Detect which cell encompasses the target text, then output its (X, Y) center coordinate. 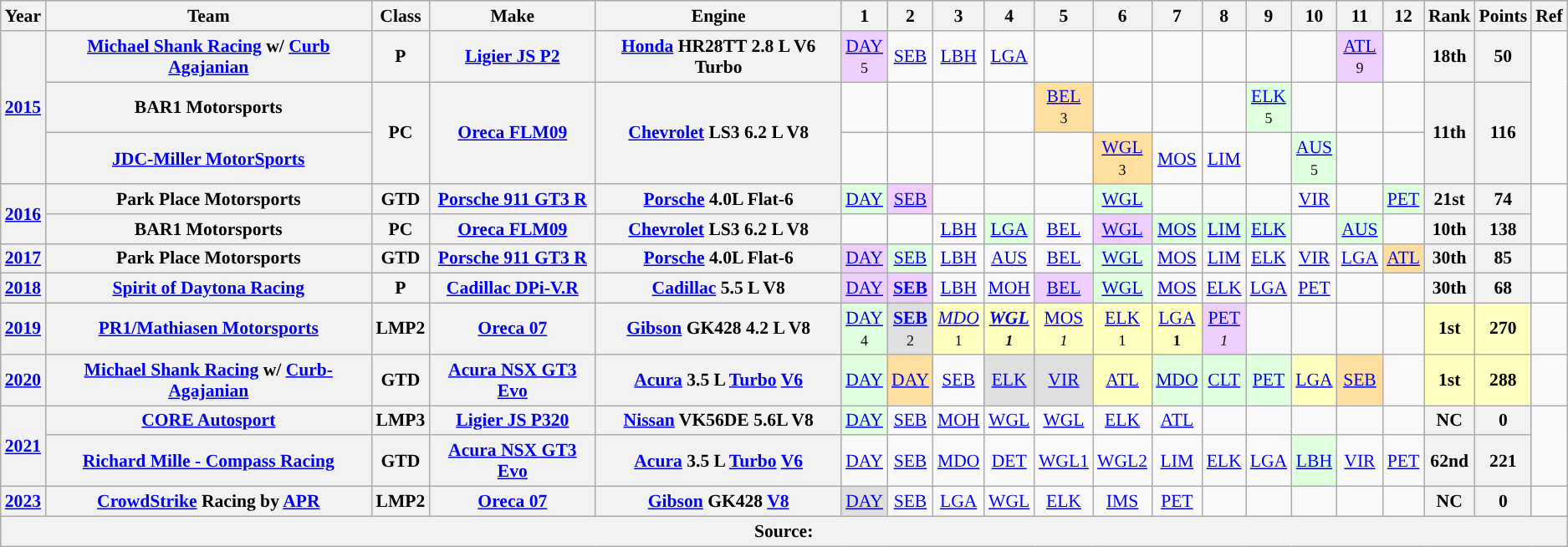
Gibson GK428 4.2 L V8 (718, 330)
Gibson GK428 V8 (718, 502)
MDO1 (958, 330)
CrowdStrike Racing by APR (208, 502)
21st (1450, 199)
2019 (23, 330)
ATL9 (1360, 57)
Make (512, 16)
CLT (1224, 380)
2021 (23, 447)
PR1/Mathiasen Motorsports (208, 330)
PET1 (1224, 330)
ELK5 (1269, 107)
270 (1503, 330)
10 (1314, 16)
74 (1503, 199)
BEL3 (1064, 107)
SEB2 (910, 330)
JDC-Miller MotorSports (208, 159)
DET (1009, 462)
CORE Autosport (208, 421)
Nissan VK56DE 5.6L V8 (718, 421)
AUS5 (1314, 159)
IMS (1122, 502)
2 (910, 16)
2018 (23, 289)
Points (1503, 16)
ELK1 (1122, 330)
WGL2 (1122, 462)
Ligier JS P320 (512, 421)
Cadillac 5.5 L V8 (718, 289)
Spirit of Daytona Racing (208, 289)
6 (1122, 16)
Michael Shank Racing w/ Curb Agajanian (208, 57)
LMP3 (401, 421)
DAY4 (865, 330)
18th (1450, 57)
Source: (784, 531)
DAY5 (865, 57)
Michael Shank Racing w/ Curb-Agajanian (208, 380)
11 (1360, 16)
Honda HR28TT 2.8 L V6 Turbo (718, 57)
221 (1503, 462)
2023 (23, 502)
8 (1224, 16)
Team (208, 16)
Rank (1450, 16)
2017 (23, 258)
85 (1503, 258)
4 (1009, 16)
Richard Mille - Compass Racing (208, 462)
Year (23, 16)
288 (1503, 380)
50 (1503, 57)
3 (958, 16)
68 (1503, 289)
5 (1064, 16)
12 (1403, 16)
9 (1269, 16)
Ligier JS P2 (512, 57)
1 (865, 16)
Engine (718, 16)
7 (1177, 16)
Cadillac DPi-V.R (512, 289)
2015 (23, 107)
138 (1503, 229)
WGL3 (1122, 159)
10th (1450, 229)
62nd (1450, 462)
11th (1450, 133)
MOS1 (1064, 330)
Ref (1549, 16)
Class (401, 16)
LGA1 (1177, 330)
116 (1503, 133)
2020 (23, 380)
2016 (23, 214)
